Return the (x, y) coordinate for the center point of the cell that contains the specified text.  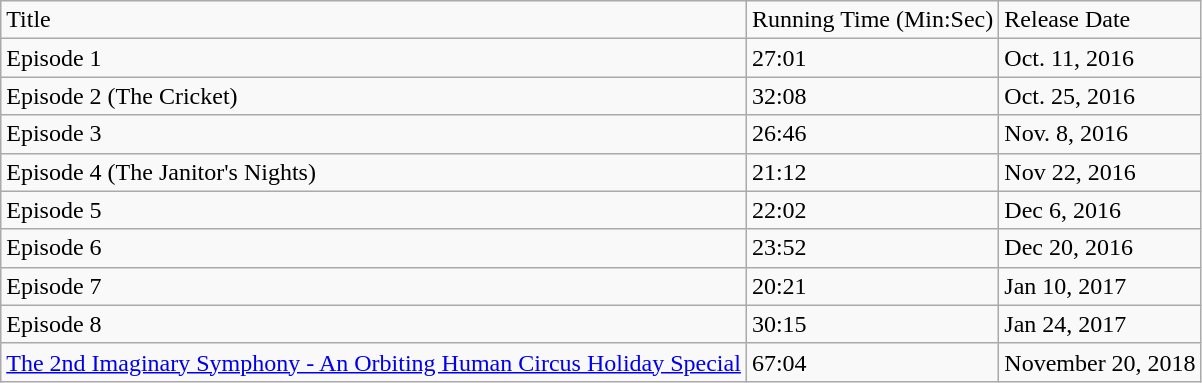
27:01 (872, 58)
Release Date (1100, 20)
Title (374, 20)
Episode 5 (374, 210)
Nov 22, 2016 (1100, 172)
November 20, 2018 (1100, 362)
30:15 (872, 324)
Oct. 25, 2016 (1100, 96)
20:21 (872, 286)
21:12 (872, 172)
Episode 7 (374, 286)
Episode 1 (374, 58)
The 2nd Imaginary Symphony - An Orbiting Human Circus Holiday Special (374, 362)
23:52 (872, 248)
Oct. 11, 2016 (1100, 58)
Episode 8 (374, 324)
Jan 10, 2017 (1100, 286)
32:08 (872, 96)
Dec 6, 2016 (1100, 210)
Jan 24, 2017 (1100, 324)
22:02 (872, 210)
Episode 4 (The Janitor's Nights) (374, 172)
26:46 (872, 134)
Episode 3 (374, 134)
Episode 2 (The Cricket) (374, 96)
Episode 6 (374, 248)
Running Time (Min:Sec) (872, 20)
67:04 (872, 362)
Nov. 8, 2016 (1100, 134)
Dec 20, 2016 (1100, 248)
